Identify which cell holds the provided text, then report its (x, y) central coordinate. 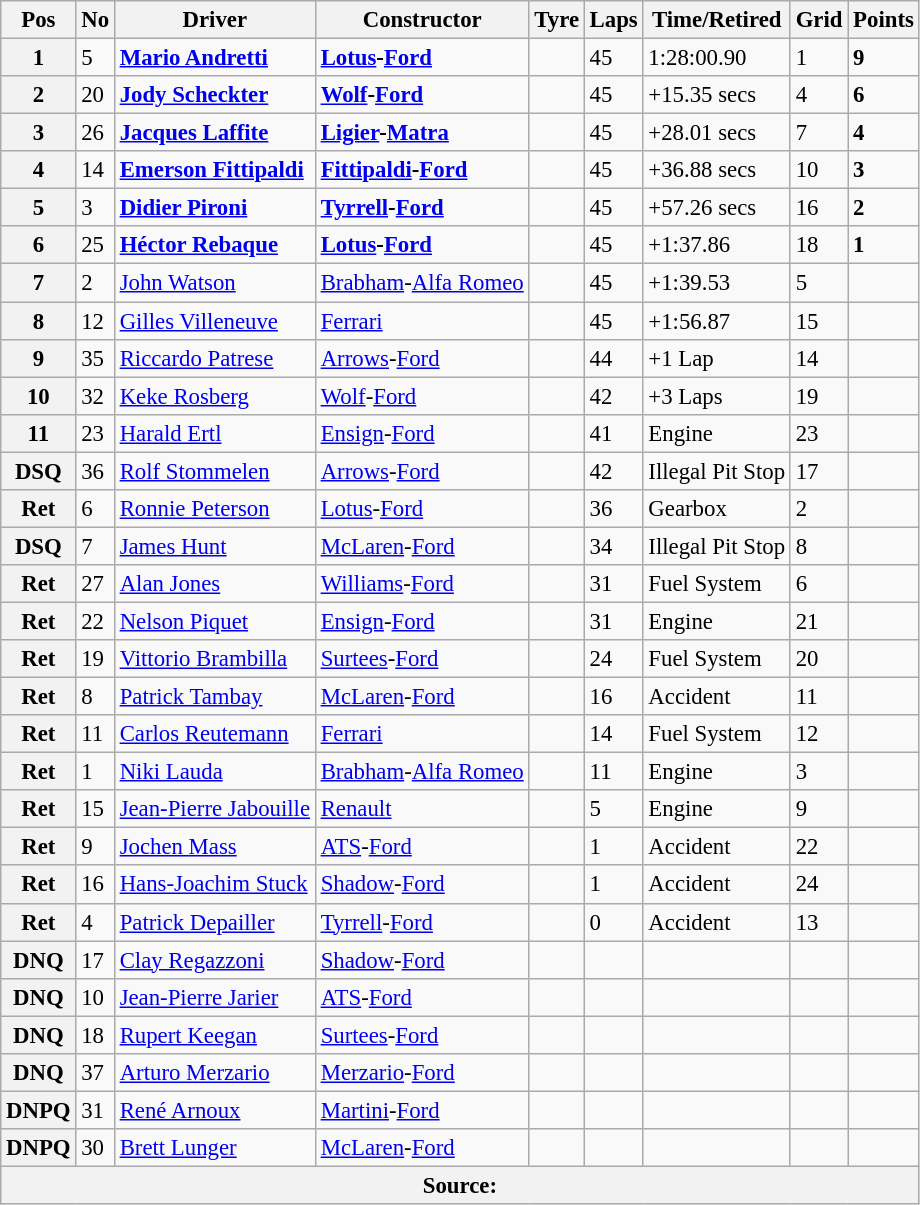
Riccardo Patrese (214, 358)
Laps (614, 20)
Points (884, 20)
Hans-Joachim Stuck (214, 885)
25 (95, 245)
Pos (38, 20)
Mario Andretti (214, 58)
Martini-Ford (422, 1110)
+1:56.87 (716, 321)
Jochen Mass (214, 847)
Jody Scheckter (214, 95)
+28.01 secs (716, 133)
Jean-Pierre Jabouille (214, 809)
Rupert Keegan (214, 1035)
37 (95, 1073)
Emerson Fittipaldi (214, 170)
44 (614, 358)
34 (614, 546)
41 (614, 433)
+3 Laps (716, 396)
Constructor (422, 20)
John Watson (214, 283)
Nelson Piquet (214, 621)
Ronnie Peterson (214, 509)
Grid (818, 20)
1:28:00.90 (716, 58)
Patrick Tambay (214, 697)
32 (95, 396)
Keke Rosberg (214, 396)
Didier Pironi (214, 208)
Merzario-Ford (422, 1073)
13 (818, 922)
+1:39.53 (716, 283)
Gearbox (716, 509)
+36.88 secs (716, 170)
Renault (422, 809)
Fittipaldi-Ford (422, 170)
30 (95, 1148)
Alan Jones (214, 584)
26 (95, 133)
21 (818, 621)
Jacques Laffite (214, 133)
+15.35 secs (716, 95)
Niki Lauda (214, 772)
+1:37.86 (716, 245)
Williams-Ford (422, 584)
Harald Ertl (214, 433)
Brett Lunger (214, 1148)
Arturo Merzario (214, 1073)
René Arnoux (214, 1110)
Driver (214, 20)
Ligier-Matra (422, 133)
No (95, 20)
Source: (460, 1185)
+1 Lap (716, 358)
Gilles Villeneuve (214, 321)
0 (614, 922)
27 (95, 584)
35 (95, 358)
Time/Retired (716, 20)
Tyre (556, 20)
Héctor Rebaque (214, 245)
Carlos Reutemann (214, 734)
Vittorio Brambilla (214, 659)
Patrick Depailler (214, 922)
Rolf Stommelen (214, 471)
+57.26 secs (716, 208)
Jean-Pierre Jarier (214, 997)
James Hunt (214, 546)
Clay Regazzoni (214, 960)
